Capture the cell that displays the provided text and extract its (X, Y) central coordinate. 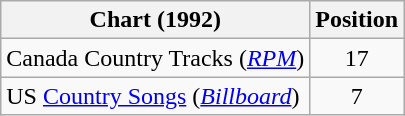
17 (357, 58)
US Country Songs (Billboard) (156, 96)
Chart (1992) (156, 20)
Canada Country Tracks (RPM) (156, 58)
7 (357, 96)
Position (357, 20)
